For the text-containing cell, return its midpoint in (x, y) coordinate format. 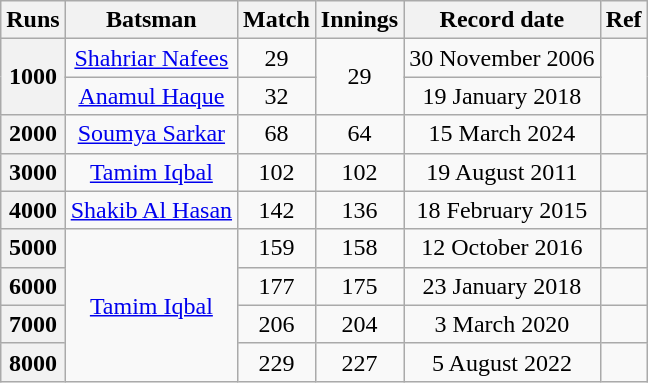
19 August 2011 (502, 172)
30 November 2006 (502, 58)
229 (277, 362)
7000 (33, 324)
Anamul Haque (151, 96)
Innings (359, 20)
Batsman (151, 20)
Shakib Al Hasan (151, 210)
Record date (502, 20)
227 (359, 362)
Soumya Sarkar (151, 134)
2000 (33, 134)
68 (277, 134)
1000 (33, 77)
177 (277, 286)
3 March 2020 (502, 324)
6000 (33, 286)
64 (359, 134)
3000 (33, 172)
12 October 2016 (502, 248)
Match (277, 20)
159 (277, 248)
Shahriar Nafees (151, 58)
142 (277, 210)
23 January 2018 (502, 286)
5000 (33, 248)
32 (277, 96)
19 January 2018 (502, 96)
8000 (33, 362)
206 (277, 324)
5 August 2022 (502, 362)
4000 (33, 210)
175 (359, 286)
15 March 2024 (502, 134)
Ref (624, 20)
158 (359, 248)
18 February 2015 (502, 210)
Runs (33, 20)
204 (359, 324)
136 (359, 210)
